For the text-containing cell, return its midpoint in (x, y) coordinate format. 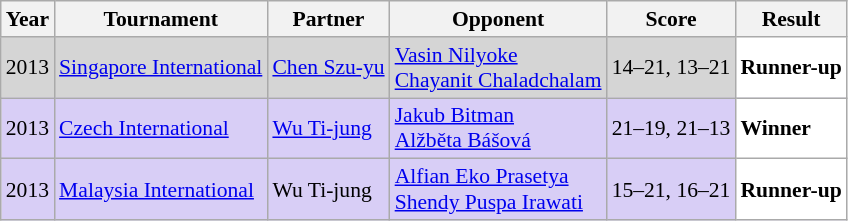
15–21, 16–21 (672, 190)
Vasin Nilyoke Chayanit Chaladchalam (498, 68)
Czech International (160, 128)
Year (28, 19)
14–21, 13–21 (672, 68)
Winner (790, 128)
Tournament (160, 19)
Alfian Eko Prasetya Shendy Puspa Irawati (498, 190)
Malaysia International (160, 190)
Jakub Bitman Alžběta Bášová (498, 128)
Opponent (498, 19)
Partner (328, 19)
Score (672, 19)
Result (790, 19)
21–19, 21–13 (672, 128)
Singapore International (160, 68)
Chen Szu-yu (328, 68)
